Search for the cell housing the specified text and yield its [X, Y] center coordinate. 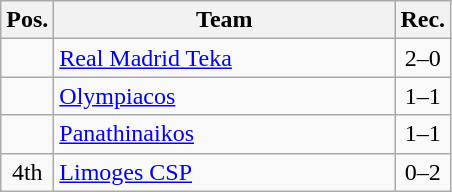
Limoges CSP [224, 172]
Team [224, 20]
Panathinaikos [224, 134]
Olympiacos [224, 96]
0–2 [423, 172]
2–0 [423, 58]
Real Madrid Teka [224, 58]
4th [28, 172]
Pos. [28, 20]
Rec. [423, 20]
